Detect which cell encompasses the target text, then output its (X, Y) center coordinate. 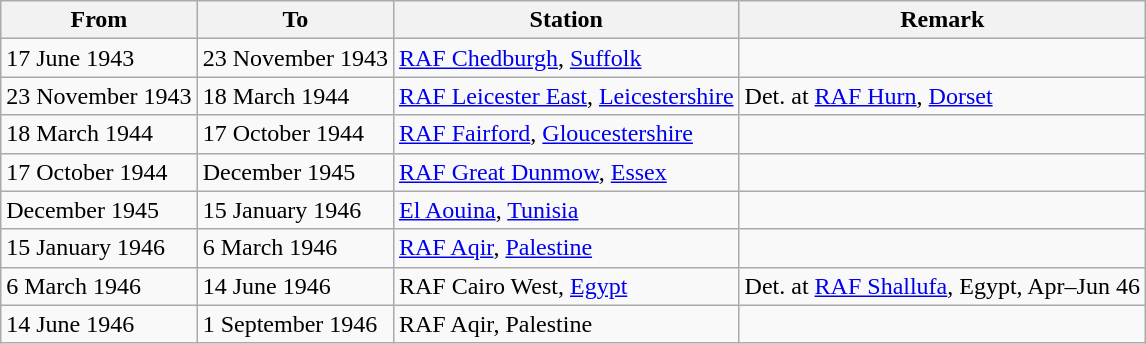
Remark (942, 20)
RAF Leicester East, Leicestershire (566, 96)
Det. at RAF Hurn, Dorset (942, 96)
To (295, 20)
RAF Fairford, Gloucestershire (566, 134)
17 June 1943 (99, 58)
RAF Chedburgh, Suffolk (566, 58)
Station (566, 20)
El Aouina, Tunisia (566, 210)
RAF Cairo West, Egypt (566, 286)
Det. at RAF Shallufa, Egypt, Apr–Jun 46 (942, 286)
1 September 1946 (295, 324)
From (99, 20)
RAF Great Dunmow, Essex (566, 172)
